Locate the cell with the specified text and output its (x, y) center coordinate. 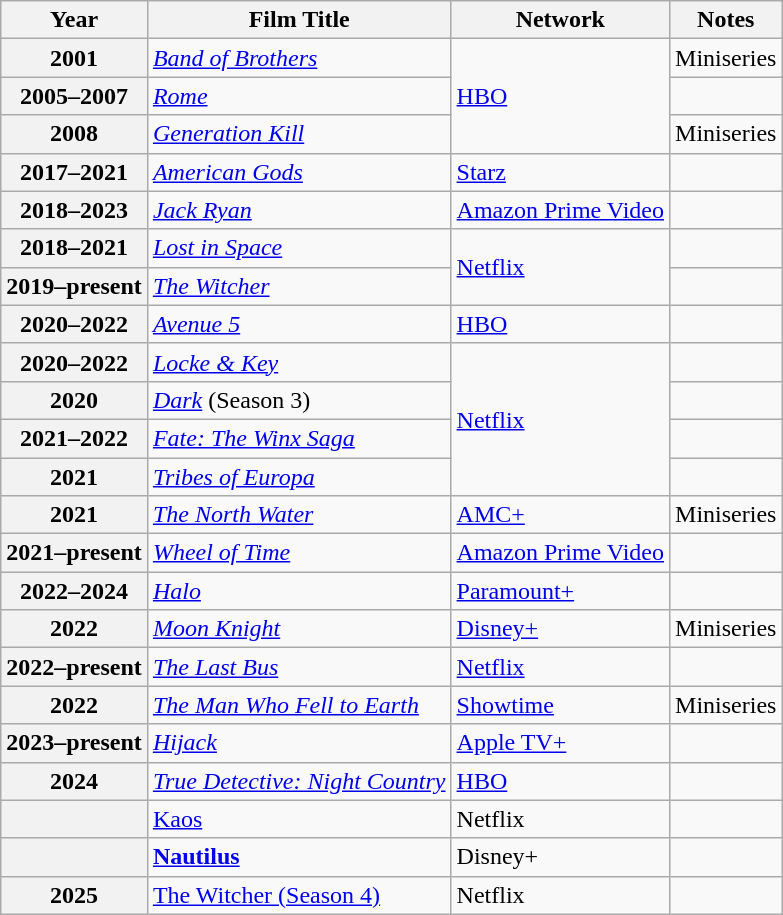
2022–present (74, 667)
2023–present (74, 743)
2021–present (74, 553)
2024 (74, 781)
The North Water (299, 515)
2020 (74, 400)
Avenue 5 (299, 324)
Tribes of Europa (299, 477)
Kaos (299, 819)
Nautilus (299, 857)
Starz (560, 172)
Lost in Space (299, 248)
Wheel of Time (299, 553)
2017–2021 (74, 172)
Halo (299, 591)
2018–2023 (74, 210)
2022–2024 (74, 591)
Apple TV+ (560, 743)
The Witcher (299, 286)
Rome (299, 96)
The Last Bus (299, 667)
Moon Knight (299, 629)
Network (560, 20)
American Gods (299, 172)
The Man Who Fell to Earth (299, 705)
Fate: The Winx Saga (299, 438)
Generation Kill (299, 134)
2019–present (74, 286)
2008 (74, 134)
2025 (74, 895)
2005–2007 (74, 96)
Band of Brothers (299, 58)
Film Title (299, 20)
AMC+ (560, 515)
2018–2021 (74, 248)
Jack Ryan (299, 210)
Dark (Season 3) (299, 400)
Showtime (560, 705)
True Detective: Night Country (299, 781)
Notes (726, 20)
2021–2022 (74, 438)
2001 (74, 58)
Year (74, 20)
Hijack (299, 743)
Locke & Key (299, 362)
The Witcher (Season 4) (299, 895)
Paramount+ (560, 591)
